Find where the given text appears and provide that cell's center as [X, Y] coordinate. 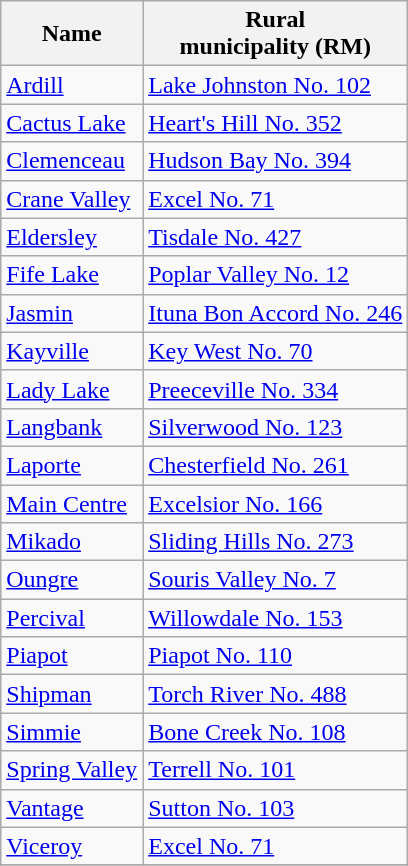
Main Centre [72, 503]
Ituna Bon Accord No. 246 [276, 313]
Laporte [72, 465]
Key West No. 70 [276, 351]
Langbank [72, 427]
Heart's Hill No. 352 [276, 123]
Crane Valley [72, 199]
Kayville [72, 351]
Preeceville No. 334 [276, 389]
Souris Valley No. 7 [276, 580]
Ruralmunicipality (RM) [276, 34]
Fife Lake [72, 275]
Oungre [72, 580]
Terrell No. 101 [276, 770]
Jasmin [72, 313]
Hudson Bay No. 394 [276, 161]
Viceroy [72, 846]
Shipman [72, 694]
Piapot No. 110 [276, 656]
Simmie [72, 732]
Name [72, 34]
Mikado [72, 542]
Clemenceau [72, 161]
Lake Johnston No. 102 [276, 85]
Piapot [72, 656]
Chesterfield No. 261 [276, 465]
Silverwood No. 123 [276, 427]
Sliding Hills No. 273 [276, 542]
Sutton No. 103 [276, 808]
Spring Valley [72, 770]
Vantage [72, 808]
Eldersley [72, 237]
Torch River No. 488 [276, 694]
Tisdale No. 427 [276, 237]
Ardill [72, 85]
Bone Creek No. 108 [276, 732]
Percival [72, 618]
Poplar Valley No. 12 [276, 275]
Cactus Lake [72, 123]
Excelsior No. 166 [276, 503]
Willowdale No. 153 [276, 618]
Lady Lake [72, 389]
